Find where the given text appears and provide that cell's center as (x, y) coordinate. 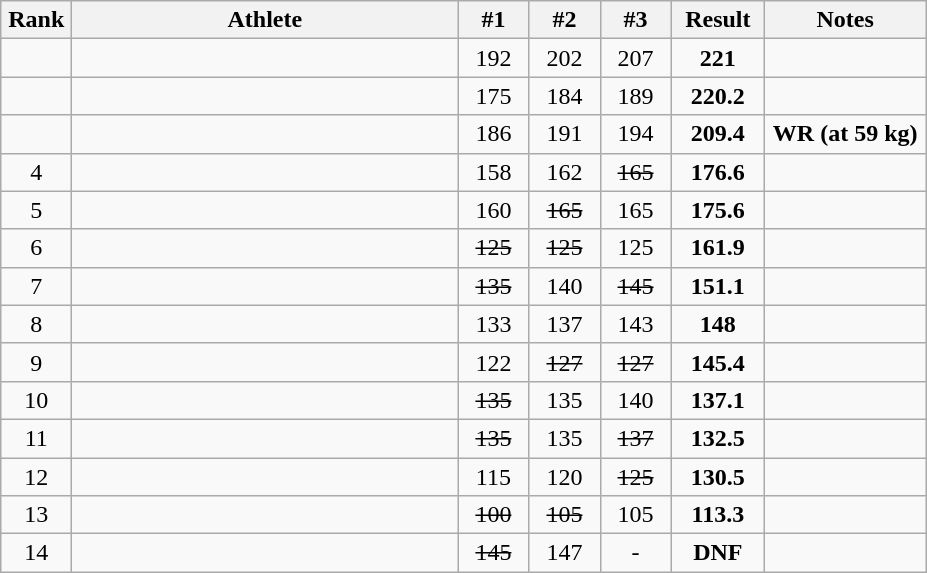
137.1 (718, 400)
4 (36, 172)
120 (564, 477)
#3 (636, 20)
189 (636, 96)
194 (636, 134)
186 (494, 134)
207 (636, 58)
100 (494, 515)
161.9 (718, 248)
115 (494, 477)
143 (636, 324)
158 (494, 172)
192 (494, 58)
9 (36, 362)
DNF (718, 553)
162 (564, 172)
184 (564, 96)
6 (36, 248)
160 (494, 210)
113.3 (718, 515)
5 (36, 210)
13 (36, 515)
#2 (564, 20)
148 (718, 324)
WR (at 59 kg) (846, 134)
202 (564, 58)
12 (36, 477)
122 (494, 362)
175 (494, 96)
- (636, 553)
191 (564, 134)
10 (36, 400)
Result (718, 20)
11 (36, 438)
7 (36, 286)
#1 (494, 20)
176.6 (718, 172)
175.6 (718, 210)
8 (36, 324)
132.5 (718, 438)
147 (564, 553)
Notes (846, 20)
209.4 (718, 134)
221 (718, 58)
14 (36, 553)
220.2 (718, 96)
133 (494, 324)
Athlete (265, 20)
145.4 (718, 362)
130.5 (718, 477)
Rank (36, 20)
151.1 (718, 286)
